Provide the [x, y] coordinate of the cell's center where the given text is located.  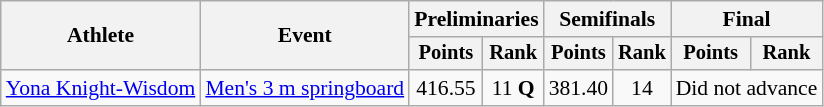
Did not advance [747, 88]
Preliminaries [476, 19]
11 Q [514, 88]
Final [747, 19]
Yona Knight-Wisdom [101, 88]
Men's 3 m springboard [304, 88]
Athlete [101, 36]
14 [642, 88]
Semifinals [608, 19]
381.40 [578, 88]
Event [304, 36]
416.55 [446, 88]
